For the text-containing cell, return its midpoint in (X, Y) coordinate format. 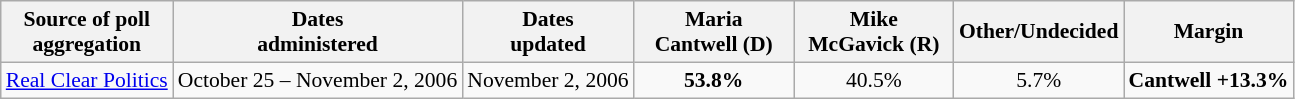
Margin (1209, 32)
40.5% (874, 80)
Cantwell +13.3% (1209, 80)
Real Clear Politics (87, 80)
October 25 – November 2, 2006 (318, 80)
Source of pollaggregation (87, 32)
53.8% (714, 80)
5.7% (1039, 80)
Other/Undecided (1039, 32)
MariaCantwell (D) (714, 32)
Datesadministered (318, 32)
Datesupdated (548, 32)
MikeMcGavick (R) (874, 32)
November 2, 2006 (548, 80)
